Extract the (X, Y) coordinate from the center of the cell holding the provided text.  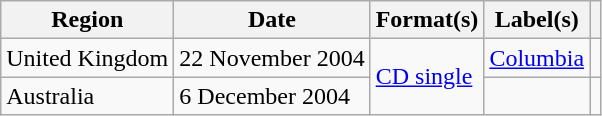
Label(s) (537, 20)
Date (272, 20)
Region (88, 20)
22 November 2004 (272, 58)
Australia (88, 96)
Format(s) (427, 20)
CD single (427, 77)
Columbia (537, 58)
6 December 2004 (272, 96)
United Kingdom (88, 58)
